For the text-containing cell, return its midpoint in (x, y) coordinate format. 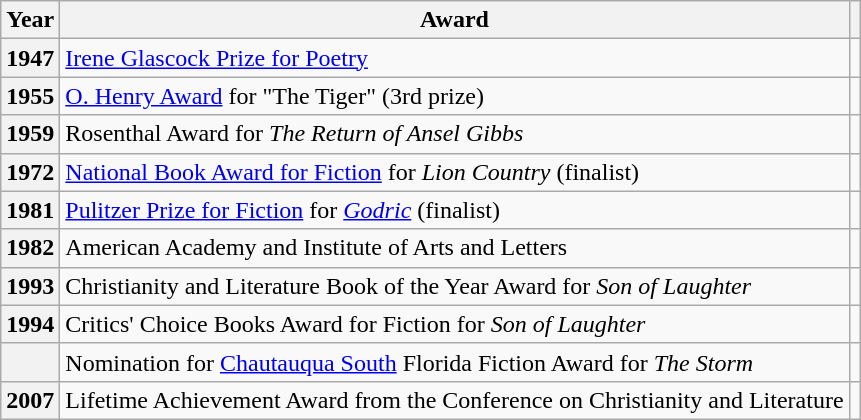
1993 (30, 286)
1982 (30, 248)
National Book Award for Fiction for Lion Country (finalist) (454, 172)
Critics' Choice Books Award for Fiction for Son of Laughter (454, 324)
Award (454, 20)
1994 (30, 324)
Year (30, 20)
Nomination for Chautauqua South Florida Fiction Award for The Storm (454, 362)
O. Henry Award for "The Tiger" (3rd prize) (454, 96)
1947 (30, 58)
Pulitzer Prize for Fiction for Godric (finalist) (454, 210)
1955 (30, 96)
1981 (30, 210)
1972 (30, 172)
American Academy and Institute of Arts and Letters (454, 248)
2007 (30, 400)
1959 (30, 134)
Lifetime Achievement Award from the Conference on Christianity and Literature (454, 400)
Rosenthal Award for The Return of Ansel Gibbs (454, 134)
Christianity and Literature Book of the Year Award for Son of Laughter (454, 286)
Irene Glascock Prize for Poetry (454, 58)
